Pinpoint the cell where the given text exists, returning its (x, y) midpoint coordinate. 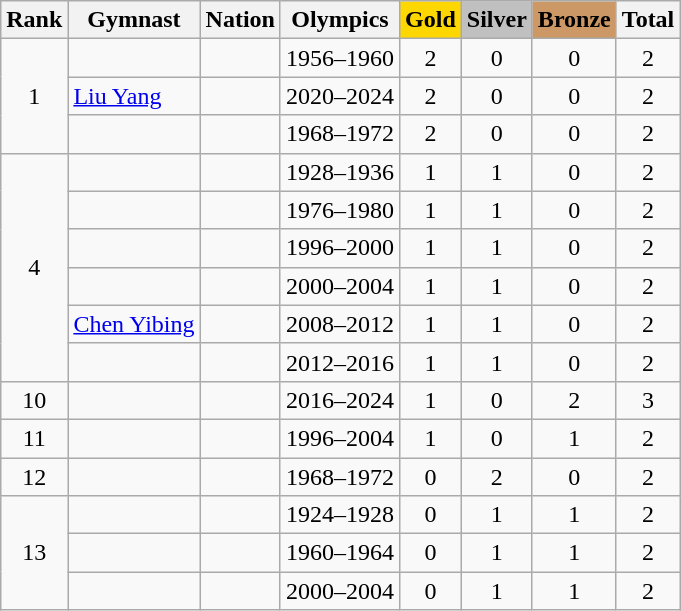
Gymnast (134, 20)
2016–2024 (340, 400)
3 (648, 400)
1996–2000 (340, 248)
1996–2004 (340, 438)
Silver (496, 20)
Bronze (574, 20)
10 (34, 400)
2020–2024 (340, 96)
1928–1936 (340, 172)
1960–1964 (340, 553)
11 (34, 438)
12 (34, 477)
Chen Yibing (134, 324)
Nation (240, 20)
2012–2016 (340, 362)
4 (34, 267)
2008–2012 (340, 324)
1956–1960 (340, 58)
1924–1928 (340, 515)
13 (34, 553)
1976–1980 (340, 210)
Total (648, 20)
Rank (34, 20)
Gold (431, 20)
Liu Yang (134, 96)
Olympics (340, 20)
